Determine the [x, y] coordinate at the center of the cell enclosing the given text.  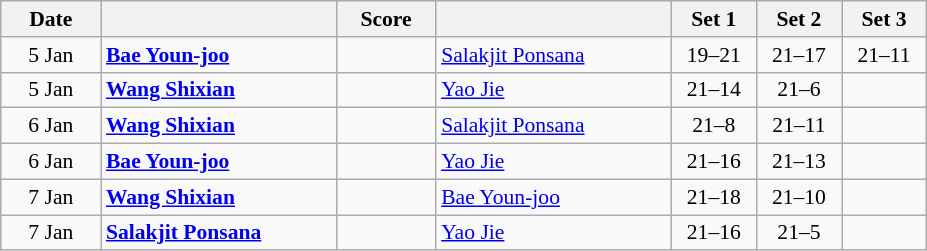
21–5 [798, 233]
21–18 [714, 197]
21–6 [798, 90]
19–21 [714, 55]
21–17 [798, 55]
21–8 [714, 126]
21–13 [798, 162]
Date [51, 19]
Set 3 [884, 19]
21–10 [798, 197]
Score [386, 19]
21–14 [714, 90]
Set 2 [798, 19]
Set 1 [714, 19]
